Capture the cell that displays the provided text and extract its [x, y] central coordinate. 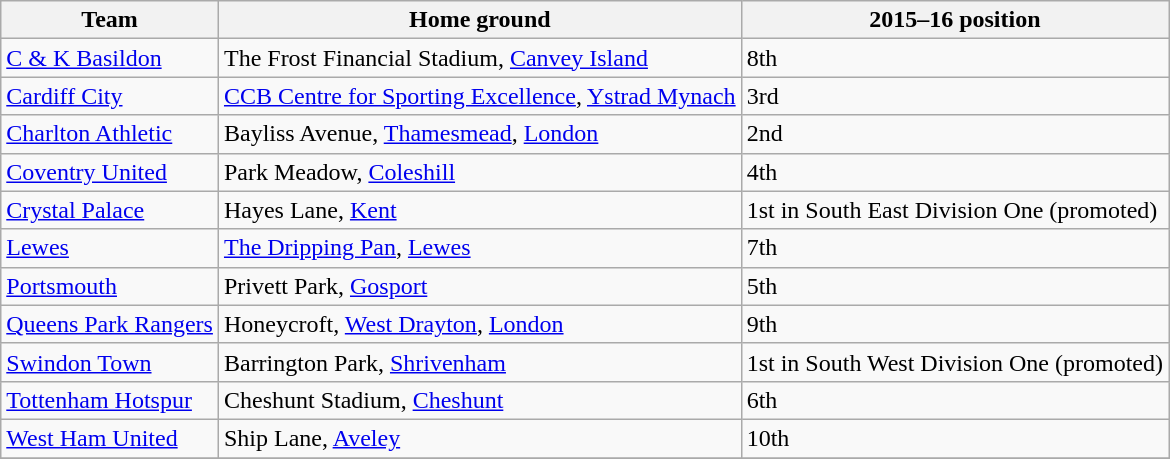
1st in South West Division One (promoted) [954, 362]
Ship Lane, Aveley [480, 438]
Team [110, 20]
Portsmouth [110, 286]
Queens Park Rangers [110, 324]
2015–16 position [954, 20]
Bayliss Avenue, Thamesmead, London [480, 134]
3rd [954, 96]
The Dripping Pan, Lewes [480, 248]
CCB Centre for Sporting Excellence, Ystrad Mynach [480, 96]
4th [954, 172]
The Frost Financial Stadium, Canvey Island [480, 58]
Hayes Lane, Kent [480, 210]
Crystal Palace [110, 210]
Tottenham Hotspur [110, 400]
8th [954, 58]
Charlton Athletic [110, 134]
Home ground [480, 20]
C & K Basildon [110, 58]
Cardiff City [110, 96]
Barrington Park, Shrivenham [480, 362]
Cheshunt Stadium, Cheshunt [480, 400]
Swindon Town [110, 362]
Lewes [110, 248]
9th [954, 324]
Privett Park, Gosport [480, 286]
Honeycroft, West Drayton, London [480, 324]
6th [954, 400]
1st in South East Division One (promoted) [954, 210]
West Ham United [110, 438]
Park Meadow, Coleshill [480, 172]
10th [954, 438]
7th [954, 248]
2nd [954, 134]
Coventry United [110, 172]
5th [954, 286]
